Locate the cell with the specified text and output its [x, y] center coordinate. 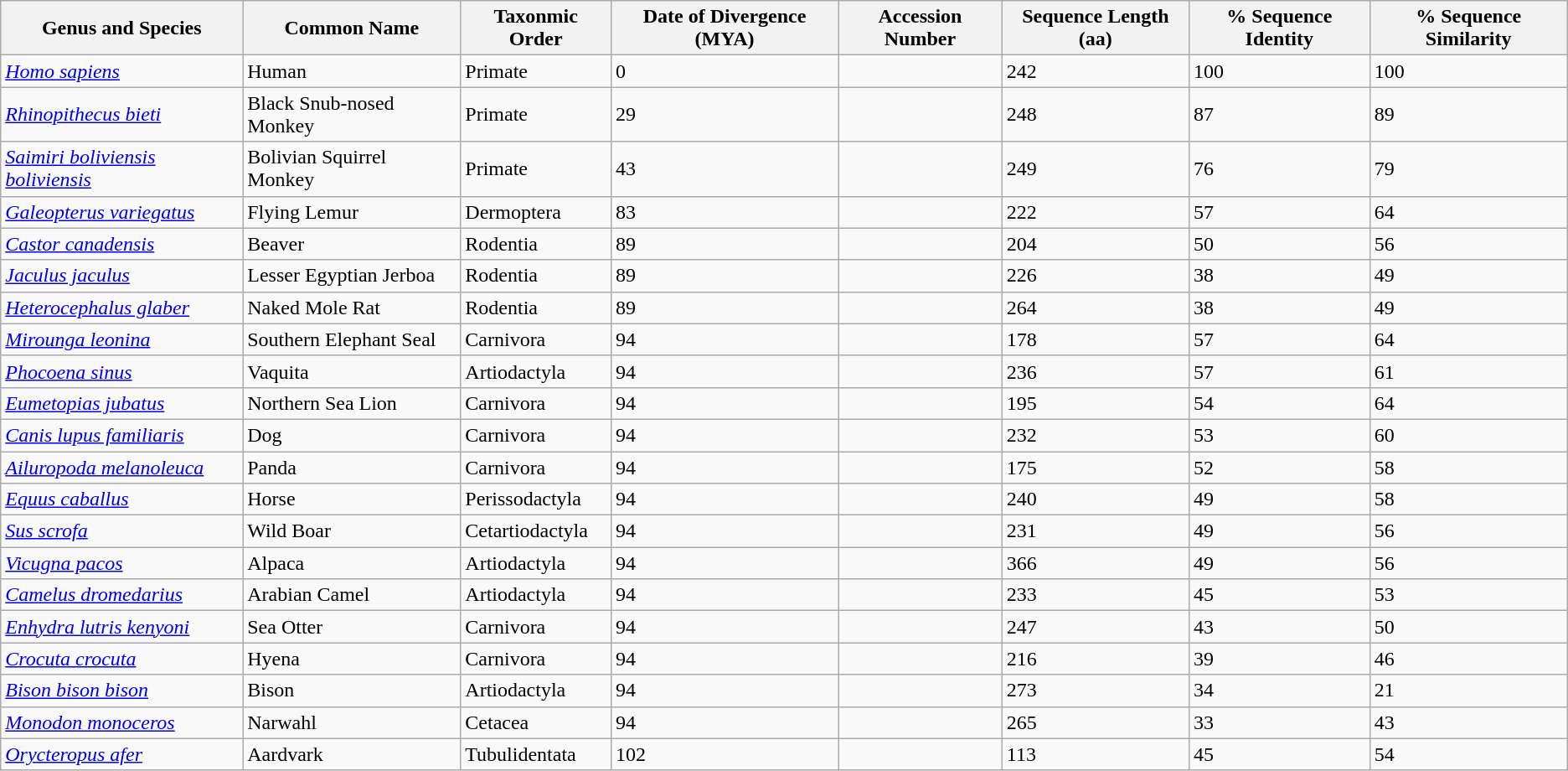
Tubulidentata [536, 754]
Sequence Length (aa) [1096, 28]
178 [1096, 339]
Bison [352, 691]
232 [1096, 435]
39 [1279, 659]
Accession Number [921, 28]
102 [724, 754]
Mirounga leonina [122, 339]
Genus and Species [122, 28]
Flying Lemur [352, 212]
Aardvark [352, 754]
265 [1096, 722]
Vaquita [352, 371]
Perissodactyla [536, 499]
Beaver [352, 244]
113 [1096, 754]
Castor canadensis [122, 244]
247 [1096, 627]
Cetacea [536, 722]
Orycteropus afer [122, 754]
Saimiri boliviensis boliviensis [122, 169]
Canis lupus familiaris [122, 435]
240 [1096, 499]
33 [1279, 722]
222 [1096, 212]
Hyena [352, 659]
236 [1096, 371]
Dermoptera [536, 212]
Bolivian Squirrel Monkey [352, 169]
264 [1096, 308]
233 [1096, 595]
60 [1468, 435]
226 [1096, 276]
Camelus dromedarius [122, 595]
Sus scrofa [122, 531]
Dog [352, 435]
Naked Mole Rat [352, 308]
Equus caballus [122, 499]
87 [1279, 114]
366 [1096, 563]
Ailuropoda melanoleuca [122, 467]
248 [1096, 114]
Rhinopithecus bieti [122, 114]
Monodon monoceros [122, 722]
216 [1096, 659]
Phocoena sinus [122, 371]
Galeopterus variegatus [122, 212]
Cetartiodactyla [536, 531]
Enhydra lutris kenyoni [122, 627]
61 [1468, 371]
Common Name [352, 28]
Crocuta crocuta [122, 659]
% Sequence Identity [1279, 28]
Eumetopias jubatus [122, 403]
Human [352, 71]
231 [1096, 531]
Wild Boar [352, 531]
0 [724, 71]
Horse [352, 499]
% Sequence Similarity [1468, 28]
34 [1279, 691]
273 [1096, 691]
Arabian Camel [352, 595]
204 [1096, 244]
Northern Sea Lion [352, 403]
76 [1279, 169]
Panda [352, 467]
249 [1096, 169]
Narwahl [352, 722]
195 [1096, 403]
Jaculus jaculus [122, 276]
79 [1468, 169]
46 [1468, 659]
Vicugna pacos [122, 563]
Lesser Egyptian Jerboa [352, 276]
242 [1096, 71]
175 [1096, 467]
Homo sapiens [122, 71]
29 [724, 114]
Bison bison bison [122, 691]
83 [724, 212]
Sea Otter [352, 627]
Date of Divergence (MYA) [724, 28]
52 [1279, 467]
Taxonmic Order [536, 28]
Heterocephalus glaber [122, 308]
21 [1468, 691]
Black Snub-nosed Monkey [352, 114]
Southern Elephant Seal [352, 339]
Alpaca [352, 563]
